Provide the [X, Y] coordinate of the cell's center where the given text is located.  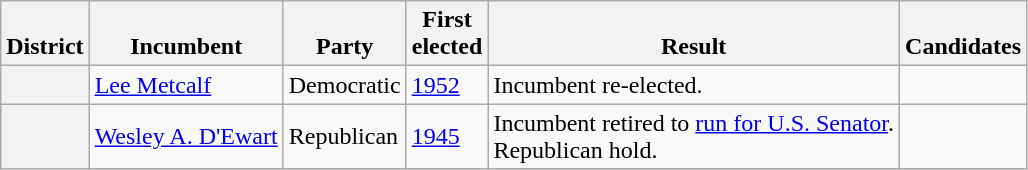
Party [344, 34]
Lee Metcalf [186, 85]
Firstelected [447, 34]
Democratic [344, 85]
Incumbent re-elected. [694, 85]
1952 [447, 85]
1945 [447, 136]
Wesley A. D'Ewart [186, 136]
Republican [344, 136]
Result [694, 34]
Incumbent [186, 34]
Candidates [964, 34]
District [45, 34]
Incumbent retired to run for U.S. Senator.Republican hold. [694, 136]
